Extract the [X, Y] coordinate from the center of the cell holding the provided text.  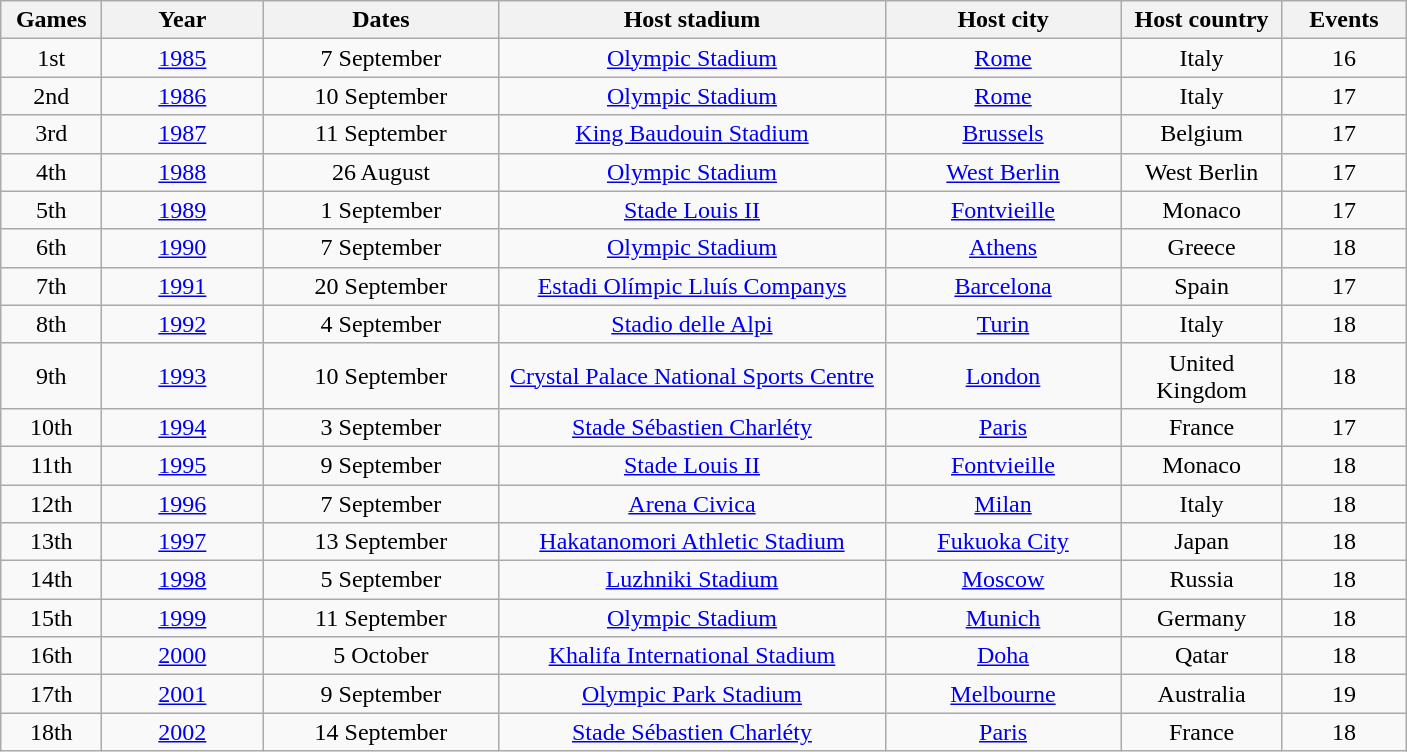
1993 [182, 376]
1992 [182, 324]
Estadi Olímpic Lluís Companys [692, 286]
13th [52, 542]
Arena Civica [692, 503]
5 September [381, 580]
1985 [182, 58]
4th [52, 172]
Russia [1202, 580]
Spain [1202, 286]
1987 [182, 134]
Germany [1202, 618]
Melbourne [1003, 694]
7th [52, 286]
5 October [381, 656]
Qatar [1202, 656]
1986 [182, 96]
Events [1344, 20]
Year [182, 20]
15th [52, 618]
Stadio delle Alpi [692, 324]
2nd [52, 96]
Athens [1003, 248]
1st [52, 58]
10th [52, 427]
Moscow [1003, 580]
Greece [1202, 248]
Olympic Park Stadium [692, 694]
1991 [182, 286]
1989 [182, 210]
London [1003, 376]
4 September [381, 324]
17th [52, 694]
12th [52, 503]
5th [52, 210]
2000 [182, 656]
1988 [182, 172]
Fukuoka City [1003, 542]
Milan [1003, 503]
Luzhniki Stadium [692, 580]
2001 [182, 694]
11th [52, 465]
Japan [1202, 542]
3rd [52, 134]
9th [52, 376]
14 September [381, 732]
Munich [1003, 618]
20 September [381, 286]
Khalifa International Stadium [692, 656]
26 August [381, 172]
1 September [381, 210]
Host country [1202, 20]
Brussels [1003, 134]
Host city [1003, 20]
8th [52, 324]
Hakatanomori Athletic Stadium [692, 542]
6th [52, 248]
1990 [182, 248]
3 September [381, 427]
1995 [182, 465]
1996 [182, 503]
16th [52, 656]
United Kingdom [1202, 376]
Crystal Palace National Sports Centre [692, 376]
Barcelona [1003, 286]
Australia [1202, 694]
Dates [381, 20]
13 September [381, 542]
19 [1344, 694]
King Baudouin Stadium [692, 134]
Turin [1003, 324]
1999 [182, 618]
1994 [182, 427]
16 [1344, 58]
Games [52, 20]
Belgium [1202, 134]
14th [52, 580]
1997 [182, 542]
2002 [182, 732]
Doha [1003, 656]
1998 [182, 580]
18th [52, 732]
Host stadium [692, 20]
